Locate the cell with the specified text and output its [x, y] center coordinate. 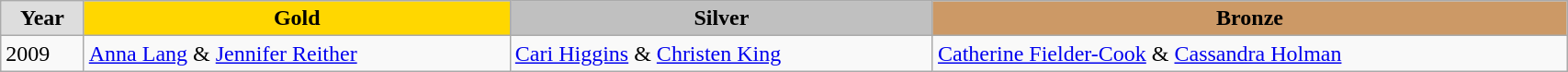
Bronze [1249, 18]
Gold [297, 18]
Anna Lang & Jennifer Reither [297, 54]
Silver [721, 18]
Cari Higgins & Christen King [721, 54]
Year [42, 18]
Catherine Fielder-Cook & Cassandra Holman [1249, 54]
2009 [42, 54]
